Find where the given text appears and provide that cell's center as [x, y] coordinate. 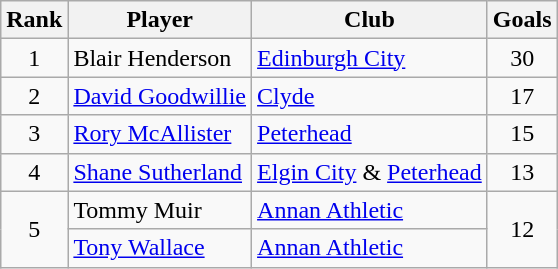
Clyde [370, 96]
Blair Henderson [160, 58]
2 [34, 96]
Elgin City & Peterhead [370, 172]
Shane Sutherland [160, 172]
3 [34, 134]
4 [34, 172]
Rory McAllister [160, 134]
12 [522, 229]
17 [522, 96]
Tommy Muir [160, 210]
5 [34, 229]
David Goodwillie [160, 96]
13 [522, 172]
Tony Wallace [160, 248]
Player [160, 20]
15 [522, 134]
30 [522, 58]
Peterhead [370, 134]
Club [370, 20]
1 [34, 58]
Edinburgh City [370, 58]
Rank [34, 20]
Goals [522, 20]
